Identify which cell holds the provided text, then report its (X, Y) central coordinate. 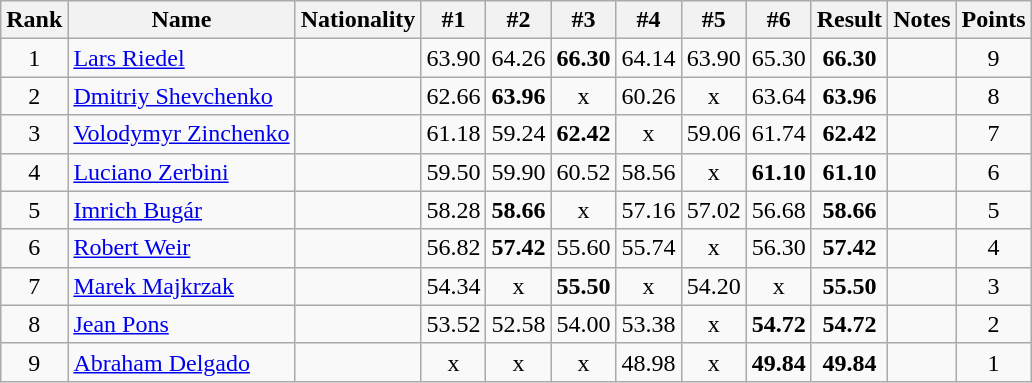
Lars Riedel (182, 58)
Notes (922, 20)
54.00 (584, 324)
64.14 (648, 58)
61.74 (778, 134)
56.68 (778, 210)
59.06 (714, 134)
59.24 (518, 134)
Abraham Delgado (182, 362)
55.60 (584, 248)
56.30 (778, 248)
53.38 (648, 324)
Nationality (358, 20)
Volodymyr Zinchenko (182, 134)
Points (994, 20)
Name (182, 20)
Rank (34, 20)
54.20 (714, 286)
#3 (584, 20)
57.02 (714, 210)
#2 (518, 20)
56.82 (454, 248)
#6 (778, 20)
61.18 (454, 134)
#1 (454, 20)
60.26 (648, 96)
Dmitriy Shevchenko (182, 96)
#5 (714, 20)
Luciano Zerbini (182, 172)
60.52 (584, 172)
63.64 (778, 96)
52.58 (518, 324)
58.56 (648, 172)
55.74 (648, 248)
Robert Weir (182, 248)
65.30 (778, 58)
59.50 (454, 172)
Imrich Bugár (182, 210)
64.26 (518, 58)
53.52 (454, 324)
Jean Pons (182, 324)
58.28 (454, 210)
#4 (648, 20)
57.16 (648, 210)
54.34 (454, 286)
Marek Majkrzak (182, 286)
59.90 (518, 172)
48.98 (648, 362)
62.66 (454, 96)
Result (849, 20)
